For the text-containing cell, return its midpoint in [x, y] coordinate format. 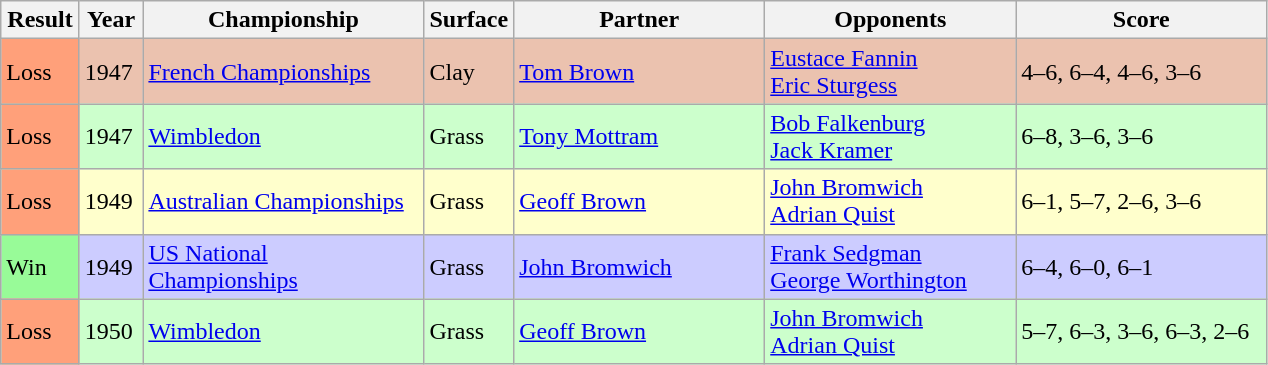
Score [1142, 20]
1950 [111, 332]
4–6, 6–4, 4–6, 3–6 [1142, 72]
Championship [284, 20]
Bob Falkenburg Jack Kramer [890, 136]
Clay [469, 72]
Opponents [890, 20]
6–1, 5–7, 2–6, 3–6 [1142, 202]
French Championships [284, 72]
Eustace Fannin Eric Sturgess [890, 72]
Result [40, 20]
Tom Brown [640, 72]
John Bromwich [640, 266]
6–8, 3–6, 3–6 [1142, 136]
US National Championships [284, 266]
Tony Mottram [640, 136]
Win [40, 266]
Partner [640, 20]
Frank Sedgman George Worthington [890, 266]
Year [111, 20]
6–4, 6–0, 6–1 [1142, 266]
5–7, 6–3, 3–6, 6–3, 2–6 [1142, 332]
Australian Championships [284, 202]
Surface [469, 20]
